Pinpoint the cell where the given text exists, returning its [x, y] midpoint coordinate. 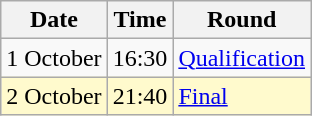
1 October [54, 58]
Round [242, 20]
Time [140, 20]
Qualification [242, 58]
Final [242, 96]
16:30 [140, 58]
2 October [54, 96]
Date [54, 20]
21:40 [140, 96]
